Find where the given text appears and provide that cell's center as [X, Y] coordinate. 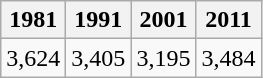
3,624 [34, 58]
2011 [228, 20]
3,405 [98, 58]
1991 [98, 20]
2001 [164, 20]
1981 [34, 20]
3,484 [228, 58]
3,195 [164, 58]
